For the text-containing cell, return its midpoint in [x, y] coordinate format. 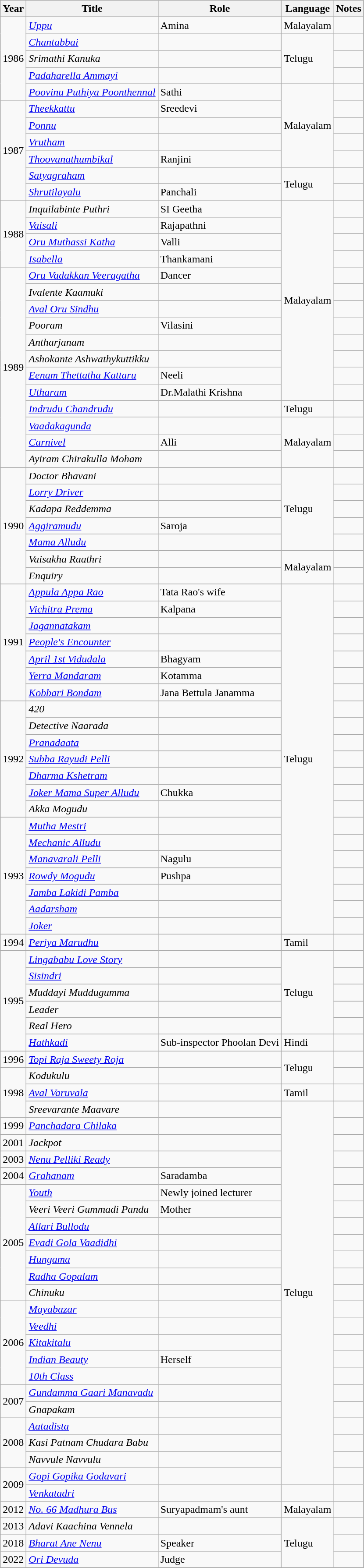
Sreedevi [220, 109]
Herself [220, 1359]
1987 [13, 150]
Allari Bullodu [92, 1226]
Newly joined lecturer [220, 1193]
Panchadara Chilaka [92, 1126]
420 [92, 709]
1999 [13, 1126]
Satyagraham [92, 175]
Neeli [220, 375]
Joker Mama Super Alludu [92, 793]
Year [13, 9]
Bharat Ane Nenu [92, 1543]
Poovinu Puthiya Poonthennal [92, 92]
1986 [13, 59]
Jackpot [92, 1143]
Lingababu Love Story [92, 959]
Kadapa Reddemma [92, 509]
Veeri Veeri Gummadi Pandu [92, 1209]
Mutha Mestri [92, 826]
2013 [13, 1526]
Dharma Kshetram [92, 776]
Indrudu Chandrudu [92, 409]
Title [92, 9]
People's Encounter [92, 642]
Pooram [92, 326]
Theekkattu [92, 109]
2008 [13, 1443]
Kobbari Bondam [92, 692]
Srimathi Kanuka [92, 59]
1994 [13, 942]
Jamba Lakidi Pamba [92, 892]
Tata Rao's wife [220, 592]
Shrutilayalu [92, 192]
Vaisakha Raathri [92, 559]
Manavarali Pelli [92, 859]
Kasi Patnam Chudara Babu [92, 1443]
Aggiramudu [92, 526]
Utharam [92, 392]
Hathkadi [92, 1043]
2018 [13, 1543]
Bhagyam [220, 659]
Ori Devuda [92, 1560]
Topi Raja Sweety Roja [92, 1059]
Nenu Pelliki Ready [92, 1159]
1996 [13, 1059]
1995 [13, 1001]
1989 [13, 367]
2006 [13, 1343]
Carnivel [92, 442]
Lorry Driver [92, 492]
Sisindri [92, 976]
Pushpa [220, 876]
Leader [92, 1009]
Role [220, 9]
Joker [92, 926]
Sreevarante Maavare [92, 1109]
Ivalente Kaamuki [92, 292]
2012 [13, 1509]
1990 [13, 525]
Mayabazar [92, 1310]
2004 [13, 1176]
2005 [13, 1242]
Oru Muthassi Katha [92, 242]
2009 [13, 1484]
April 1st Vidudala [92, 659]
1988 [13, 234]
Chantabbai [92, 42]
Detective Naarada [92, 726]
10th Class [92, 1376]
Kodukulu [92, 1076]
Uppu [92, 25]
Periya Marudhu [92, 942]
Adavi Kaachina Vennela [92, 1526]
Aval Varuvala [92, 1093]
2007 [13, 1401]
Isabella [92, 259]
Eenam Thettatha Kattaru [92, 375]
Kitakitalu [92, 1343]
Grahanam [92, 1176]
Kotamma [220, 676]
SI Geetha [220, 209]
Sub-inspector Phoolan Devi [220, 1043]
Vrutham [92, 142]
Antharjanam [92, 342]
Navvule Navvulu [92, 1459]
Amina [220, 25]
Inquilabinte Puthri [92, 209]
Akka Mogudu [92, 809]
1998 [13, 1093]
Gopi Gopika Godavari [92, 1476]
Valli [220, 242]
Muddayi Muddugumma [92, 992]
Vaisali [92, 226]
Vichitra Prema [92, 609]
Ayiram Chirakulla Moham [92, 459]
Judge [220, 1560]
Yerra Mandaram [92, 676]
Rowdy Mogudu [92, 876]
2003 [13, 1159]
Hungama [92, 1259]
Speaker [220, 1543]
Gnapakam [92, 1409]
Nagulu [220, 859]
Sathi [220, 92]
1992 [13, 759]
Thankamani [220, 259]
Padaharella Ammayi [92, 75]
Language [308, 9]
Mechanic Alludu [92, 842]
Chukka [220, 793]
Hindi [308, 1043]
Thoovanathumbikal [92, 159]
No. 66 Madhura Bus [92, 1509]
1991 [13, 642]
Chinuku [92, 1293]
Vaadakagunda [92, 425]
Aadarsham [92, 909]
Mother [220, 1209]
Indian Beauty [92, 1359]
Saroja [220, 526]
Veedhi [92, 1326]
Dr.Malathi Krishna [220, 392]
Oru Vadakkan Veeragatha [92, 276]
Radha Gopalam [92, 1276]
Rajapathni [220, 226]
Real Hero [92, 1026]
Mama Alludu [92, 542]
Saradamba [220, 1176]
Dancer [220, 276]
Enquiry [92, 576]
Suryapadmam's aunt [220, 1509]
Appula Appa Rao [92, 592]
Ponnu [92, 125]
Notes [349, 9]
Venkatadri [92, 1493]
Kalpana [220, 609]
Gundamma Gaari Manavadu [92, 1393]
Alli [220, 442]
Aval Oru Sindhu [92, 309]
Ashokante Ashwathykuttikku [92, 359]
Subba Rayudi Pelli [92, 759]
Pranadaata [92, 743]
2001 [13, 1143]
Ranjini [220, 159]
1993 [13, 876]
2022 [13, 1560]
Evadi Gola Vaadidhi [92, 1242]
Jana Bettula Janamma [220, 692]
Doctor Bhavani [92, 475]
Panchali [220, 192]
Vilasini [220, 326]
Aatadista [92, 1426]
Jagannatakam [92, 626]
Youth [92, 1193]
